Return the (X, Y) coordinate for the center point of the cell that contains the specified text.  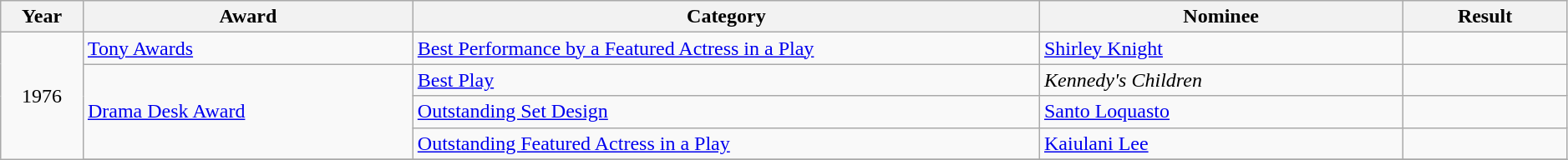
Award (247, 17)
1976 (42, 96)
Kennedy's Children (1220, 80)
Nominee (1220, 17)
Shirley Knight (1220, 48)
Year (42, 17)
Outstanding Set Design (726, 112)
Kaiulani Lee (1220, 143)
Tony Awards (247, 48)
Result (1485, 17)
Santo Loquasto (1220, 112)
Category (726, 17)
Best Play (726, 80)
Drama Desk Award (247, 112)
Best Performance by a Featured Actress in a Play (726, 48)
Outstanding Featured Actress in a Play (726, 143)
